For the text-containing cell, return its midpoint in [X, Y] coordinate format. 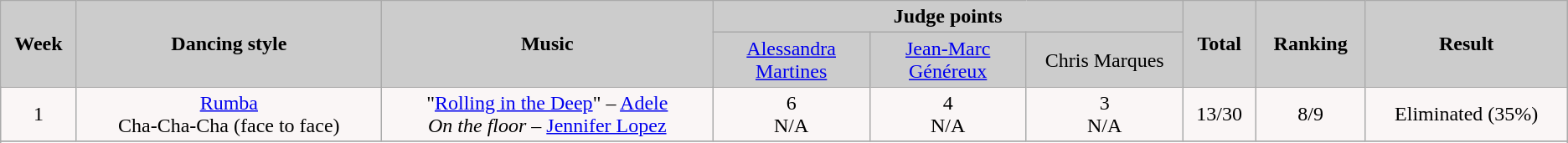
Result [1466, 43]
Week [39, 43]
Eliminated (35%) [1466, 114]
3N/A [1104, 114]
4N/A [948, 114]
Music [547, 43]
Jean-Marc Généreux [948, 60]
Total [1220, 43]
Alessandra Martines [791, 60]
8/9 [1310, 114]
6N/A [791, 114]
Chris Marques [1104, 60]
Ranking [1310, 43]
"Rolling in the Deep" – AdeleOn the floor – Jennifer Lopez [547, 114]
Judge points [948, 17]
13/30 [1220, 114]
Dancing style [229, 43]
RumbaCha-Cha-Cha (face to face) [229, 114]
1 [39, 114]
